From the cell containing the given text, extract its center point as [X, Y] coordinate. 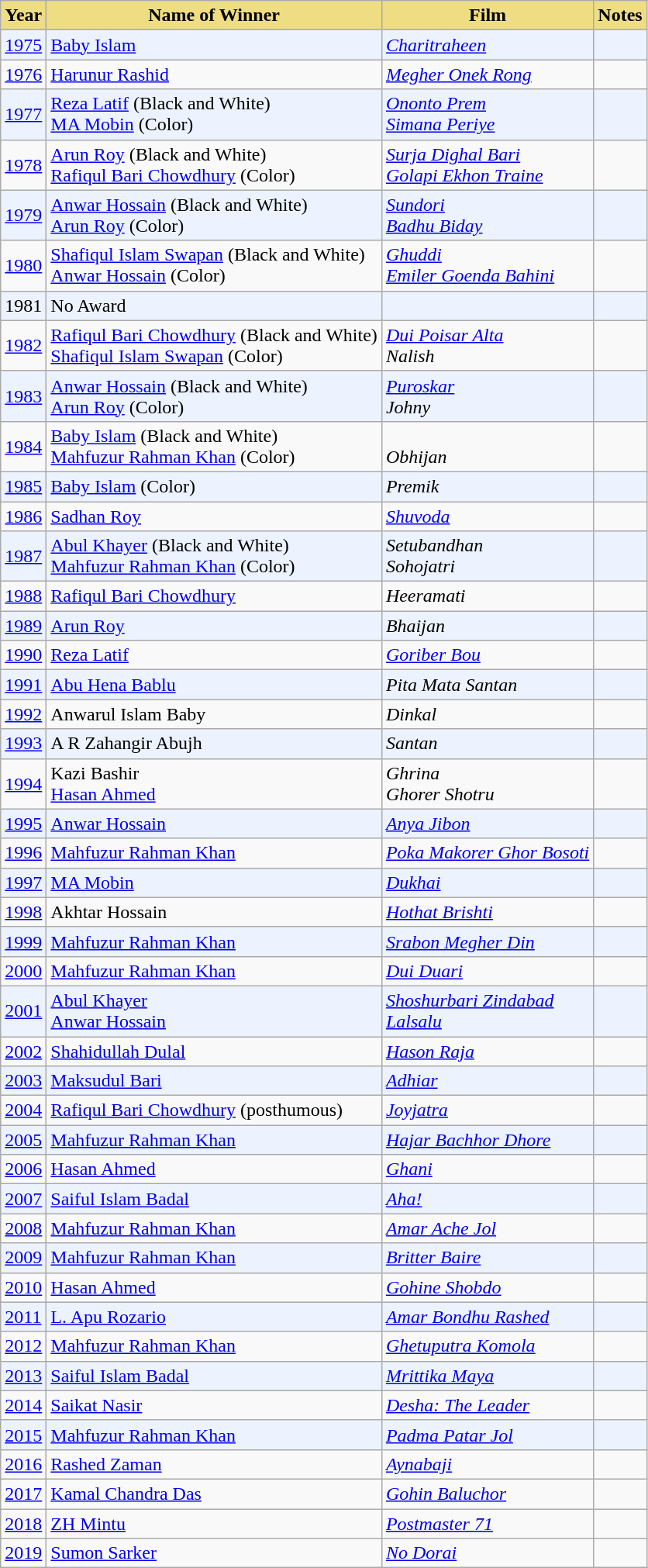
2006 [23, 1169]
Aynabaji [487, 1464]
1999 [23, 941]
1983 [23, 395]
Megher Onek Rong [487, 74]
Arun Roy [214, 626]
2002 [23, 1051]
Rashed Zaman [214, 1464]
Ghani [487, 1169]
Heeramati [487, 596]
MA Mobin [214, 882]
2000 [23, 971]
1981 [23, 306]
Notes [620, 16]
Adhiar [487, 1081]
1996 [23, 853]
Anya Jibon [487, 824]
Rafiqul Bari Chowdhury [214, 596]
1988 [23, 596]
Sundori Badhu Biday [487, 216]
Britter Baire [487, 1258]
Arun Roy (Black and White)Rafiqul Bari Chowdhury (Color) [214, 164]
Baby Islam (Black and White) Mahfuzur Rahman Khan (Color) [214, 447]
Dui Duari [487, 971]
Year [23, 16]
Reza Latif (Black and White) MA Mobin (Color) [214, 115]
Obhijan [487, 447]
1998 [23, 912]
Maksudul Bari [214, 1081]
1989 [23, 626]
1980 [23, 265]
Aha! [487, 1199]
2001 [23, 1011]
Pita Mata Santan [487, 685]
Name of Winner [214, 16]
GhuddiEmiler Goenda Bahini [487, 265]
Desha: The Leader [487, 1405]
1990 [23, 655]
Postmaster 71 [487, 1524]
Film [487, 16]
1985 [23, 486]
Dukhai [487, 882]
No Dorai [487, 1553]
Santan [487, 744]
Srabon Megher Din [487, 941]
2019 [23, 1553]
Akhtar Hossain [214, 912]
Mrittika Maya [487, 1376]
Charitraheen [487, 45]
2017 [23, 1494]
L. Apu Rozario [214, 1317]
2014 [23, 1405]
Hajar Bachhor Dhore [487, 1140]
Shuvoda [487, 516]
1975 [23, 45]
1976 [23, 74]
Sumon Sarker [214, 1553]
2008 [23, 1228]
Abu Hena Bablu [214, 685]
Anwar Hossain [214, 824]
2016 [23, 1464]
Amar Bondhu Rashed [487, 1317]
Ononto Prem Simana Periye [487, 115]
Bhaijan [487, 626]
2011 [23, 1317]
Baby Islam [214, 45]
Harunur Rashid [214, 74]
1978 [23, 164]
2007 [23, 1199]
1977 [23, 115]
2010 [23, 1287]
1992 [23, 714]
Abul Khayer (Black and White) Mahfuzur Rahman Khan (Color) [214, 557]
1997 [23, 882]
Shoshurbari Zindabad Lalsalu [487, 1011]
Baby Islam (Color) [214, 486]
Reza Latif [214, 655]
Abul Khayer Anwar Hossain [214, 1011]
Sadhan Roy [214, 516]
Rafiqul Bari Chowdhury (Black and White) Shafiqul Islam Swapan (Color) [214, 346]
1986 [23, 516]
1995 [23, 824]
2003 [23, 1081]
2013 [23, 1376]
1991 [23, 685]
Joyjatra [487, 1110]
Gohine Shobdo [487, 1287]
Amar Ache Jol [487, 1228]
Dui Poisar AltaNalish [487, 346]
2012 [23, 1346]
1987 [23, 557]
Ghetuputra Komola [487, 1346]
Poka Makorer Ghor Bosoti [487, 853]
2005 [23, 1140]
Surja Dighal BariGolapi Ekhon Traine [487, 164]
Kazi Bashir Hasan Ahmed [214, 783]
1984 [23, 447]
Goriber Bou [487, 655]
2018 [23, 1524]
Gohin Baluchor [487, 1494]
Setubandhan Sohojatri [487, 557]
1982 [23, 346]
Hason Raja [487, 1051]
Saikat Nasir [214, 1405]
Rafiqul Bari Chowdhury (posthumous) [214, 1110]
2009 [23, 1258]
Ghrina Ghorer Shotru [487, 783]
Shahidullah Dulal [214, 1051]
No Award [214, 306]
2004 [23, 1110]
Dinkal [487, 714]
Shafiqul Islam Swapan (Black and White) Anwar Hossain (Color) [214, 265]
Kamal Chandra Das [214, 1494]
Anwarul Islam Baby [214, 714]
ZH Mintu [214, 1524]
A R Zahangir Abujh [214, 744]
2015 [23, 1435]
Premik [487, 486]
1979 [23, 216]
1993 [23, 744]
1994 [23, 783]
Hothat Brishti [487, 912]
Padma Patar Jol [487, 1435]
PuroskarJohny [487, 395]
